Identify which cell holds the provided text, then report its [x, y] central coordinate. 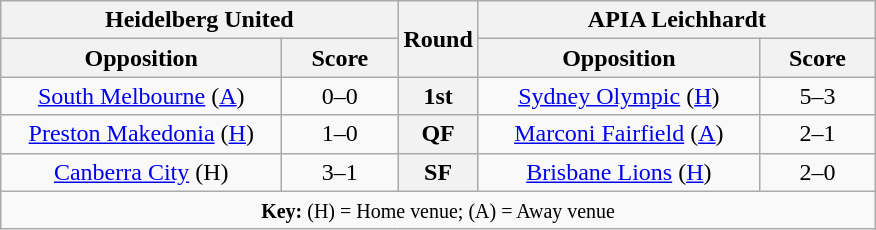
QF [438, 134]
3–1 [340, 172]
1st [438, 96]
SF [438, 172]
0–0 [340, 96]
South Melbourne (A) [142, 96]
APIA Leichhardt [676, 20]
Sydney Olympic (H) [618, 96]
Preston Makedonia (H) [142, 134]
2–1 [817, 134]
1–0 [340, 134]
5–3 [817, 96]
Canberra City (H) [142, 172]
Round [438, 39]
Heidelberg United [200, 20]
Key: (H) = Home venue; (A) = Away venue [438, 210]
Brisbane Lions (H) [618, 172]
Marconi Fairfield (A) [618, 134]
2–0 [817, 172]
